Extract the (X, Y) coordinate from the center of the cell holding the provided text.  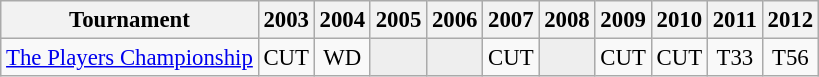
2007 (511, 20)
2011 (734, 20)
WD (342, 58)
The Players Championship (130, 58)
2003 (286, 20)
2012 (790, 20)
2010 (679, 20)
2008 (567, 20)
Tournament (130, 20)
2009 (623, 20)
T56 (790, 58)
T33 (734, 58)
2006 (455, 20)
2004 (342, 20)
2005 (398, 20)
